Return (x, y) of the center of cell containing provided text 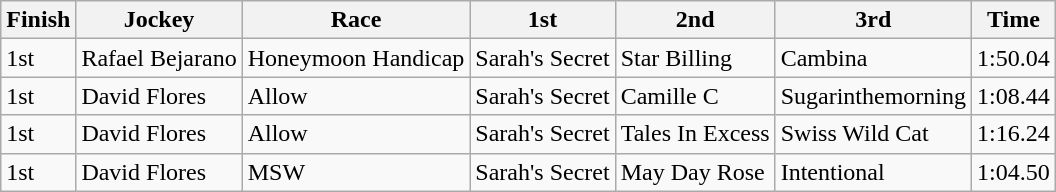
Tales In Excess (695, 134)
Jockey (159, 20)
1:50.04 (1014, 58)
Intentional (873, 172)
Swiss Wild Cat (873, 134)
Cambina (873, 58)
MSW (356, 172)
Camille C (695, 96)
2nd (695, 20)
Rafael Bejarano (159, 58)
Star Billing (695, 58)
Time (1014, 20)
3rd (873, 20)
Race (356, 20)
1:08.44 (1014, 96)
1:16.24 (1014, 134)
Finish (38, 20)
Sugarinthemorning (873, 96)
May Day Rose (695, 172)
1:04.50 (1014, 172)
Honeymoon Handicap (356, 58)
